Capture the cell that displays the provided text and extract its [X, Y] central coordinate. 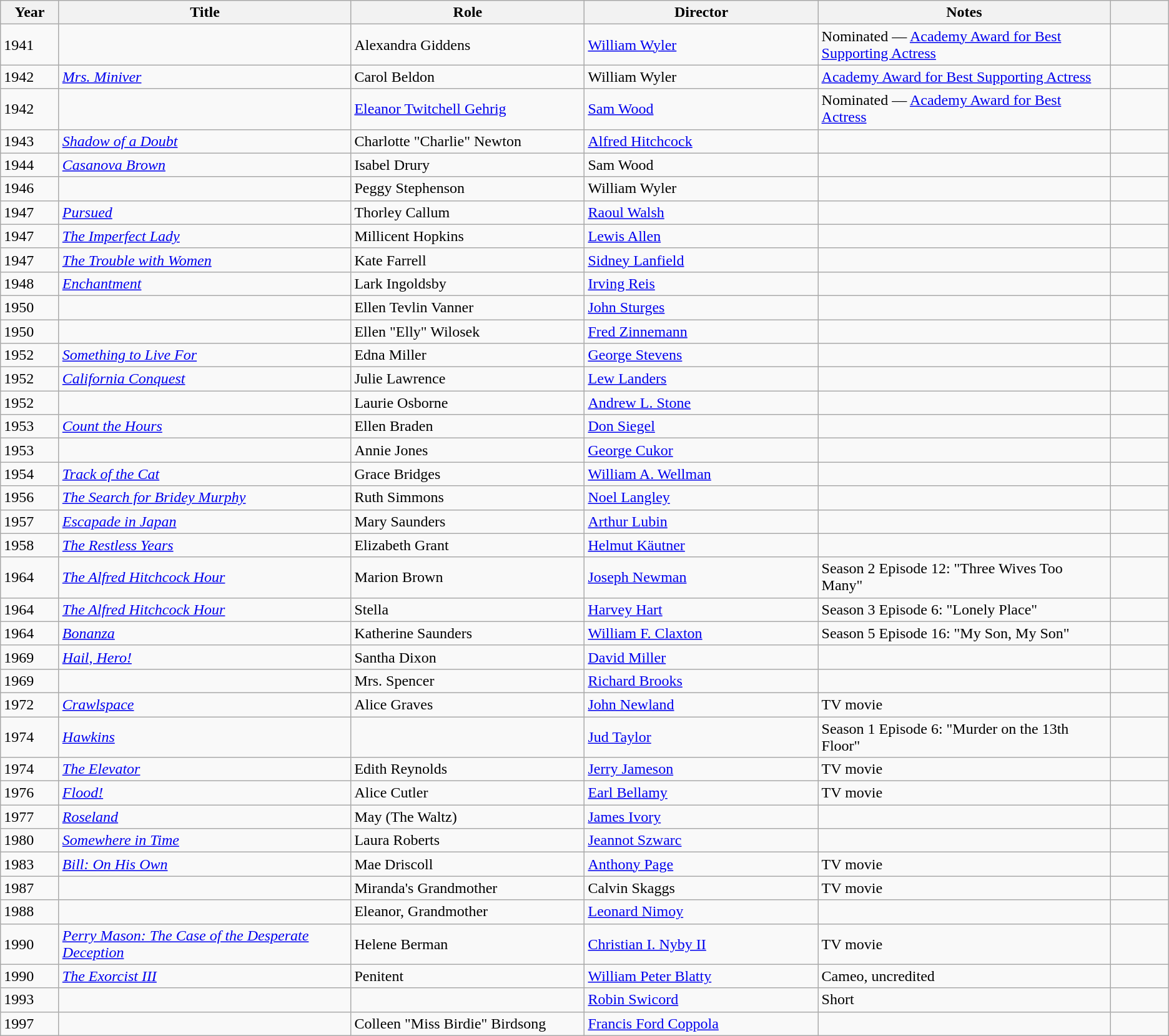
Mrs. Spencer [468, 681]
Roseland [205, 817]
George Cukor [701, 450]
Robin Swicord [701, 1000]
John Newland [701, 704]
Charlotte "Charlie" Newton [468, 141]
California Conquest [205, 379]
Edith Reynolds [468, 769]
Harvey Hart [701, 609]
Anthony Page [701, 864]
Lew Landers [701, 379]
Alice Graves [468, 704]
Flood! [205, 793]
John Sturges [701, 307]
Mae Driscoll [468, 864]
William A. Wellman [701, 474]
Julie Lawrence [468, 379]
Raoul Walsh [701, 212]
Isabel Drury [468, 165]
Lewis Allen [701, 236]
Santha Dixon [468, 657]
Earl Bellamy [701, 793]
The Elevator [205, 769]
Marion Brown [468, 577]
Penitent [468, 976]
Eleanor, Grandmother [468, 912]
Season 2 Episode 12: "Three Wives Too Many" [964, 577]
Joseph Newman [701, 577]
Bill: On His Own [205, 864]
William Peter Blatty [701, 976]
Elizabeth Grant [468, 545]
Nominated — Academy Award for Best Supporting Actress [964, 45]
The Search for Bridey Murphy [205, 498]
1954 [30, 474]
Mrs. Miniver [205, 77]
Alfred Hitchcock [701, 141]
Stella [468, 609]
Mary Saunders [468, 521]
Season 3 Episode 6: "Lonely Place" [964, 609]
Katherine Saunders [468, 633]
Title [205, 12]
Jeannot Szwarc [701, 841]
Bonanza [205, 633]
1997 [30, 1024]
Grace Bridges [468, 474]
1972 [30, 704]
Lark Ingoldsby [468, 284]
Alexandra Giddens [468, 45]
Hawkins [205, 737]
Christian I. Nyby II [701, 944]
Colleen "Miss Birdie" Birdsong [468, 1024]
Irving Reis [701, 284]
Season 1 Episode 6: "Murder on the 13th Floor" [964, 737]
Helene Berman [468, 944]
Crawlspace [205, 704]
1980 [30, 841]
Annie Jones [468, 450]
1977 [30, 817]
The Imperfect Lady [205, 236]
Cameo, uncredited [964, 976]
Enchantment [205, 284]
Kate Farrell [468, 260]
Year [30, 12]
Eleanor Twitchell Gehrig [468, 109]
Ellen Braden [468, 427]
Something to Live For [205, 355]
Role [468, 12]
Perry Mason: The Case of the Desperate Deception [205, 944]
1987 [30, 888]
James Ivory [701, 817]
1943 [30, 141]
Short [964, 1000]
Academy Award for Best Supporting Actress [964, 77]
Don Siegel [701, 427]
Helmut Käutner [701, 545]
Edna Miller [468, 355]
Andrew L. Stone [701, 403]
Nominated — Academy Award for Best Actress [964, 109]
Carol Beldon [468, 77]
Hail, Hero! [205, 657]
Jerry Jameson [701, 769]
1976 [30, 793]
Somewhere in Time [205, 841]
Shadow of a Doubt [205, 141]
George Stevens [701, 355]
1941 [30, 45]
May (The Waltz) [468, 817]
Director [701, 12]
1983 [30, 864]
Escapade in Japan [205, 521]
Richard Brooks [701, 681]
Alice Cutler [468, 793]
Sidney Lanfield [701, 260]
The Restless Years [205, 545]
Arthur Lubin [701, 521]
Noel Langley [701, 498]
Leonard Nimoy [701, 912]
Casanova Brown [205, 165]
1957 [30, 521]
Ruth Simmons [468, 498]
The Trouble with Women [205, 260]
1948 [30, 284]
Calvin Skaggs [701, 888]
Thorley Callum [468, 212]
1988 [30, 912]
Laurie Osborne [468, 403]
Notes [964, 12]
1944 [30, 165]
1958 [30, 545]
Peggy Stephenson [468, 189]
The Exorcist III [205, 976]
Jud Taylor [701, 737]
Ellen Tevlin Vanner [468, 307]
1956 [30, 498]
Season 5 Episode 16: "My Son, My Son" [964, 633]
Pursued [205, 212]
Count the Hours [205, 427]
Ellen "Elly" Wilosek [468, 332]
Fred Zinnemann [701, 332]
Millicent Hopkins [468, 236]
1946 [30, 189]
David Miller [701, 657]
Miranda's Grandmother [468, 888]
Laura Roberts [468, 841]
William F. Claxton [701, 633]
Francis Ford Coppola [701, 1024]
1993 [30, 1000]
Track of the Cat [205, 474]
